Output the (X, Y) coordinate of the center of the cell containing the given text.  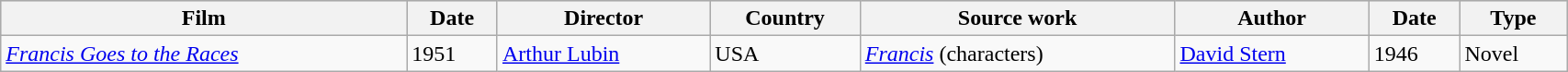
1946 (1415, 54)
Country (784, 18)
Francis Goes to the Races (204, 54)
Francis (characters) (1018, 54)
Film (204, 18)
Novel (1514, 54)
Arthur Lubin (603, 54)
USA (784, 54)
1951 (452, 54)
Type (1514, 18)
Author (1271, 18)
Source work (1018, 18)
David Stern (1271, 54)
Director (603, 18)
